For the text-containing cell, return its midpoint in (x, y) coordinate format. 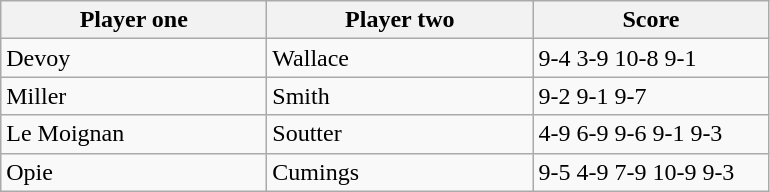
Smith (400, 96)
Le Moignan (134, 134)
9-4 3-9 10-8 9-1 (651, 58)
Player one (134, 20)
Player two (400, 20)
Miller (134, 96)
Opie (134, 172)
Wallace (400, 58)
9-5 4-9 7-9 10-9 9-3 (651, 172)
4-9 6-9 9-6 9-1 9-3 (651, 134)
Soutter (400, 134)
Score (651, 20)
Cumings (400, 172)
9-2 9-1 9-7 (651, 96)
Devoy (134, 58)
